Search for the cell housing the specified text and yield its (x, y) center coordinate. 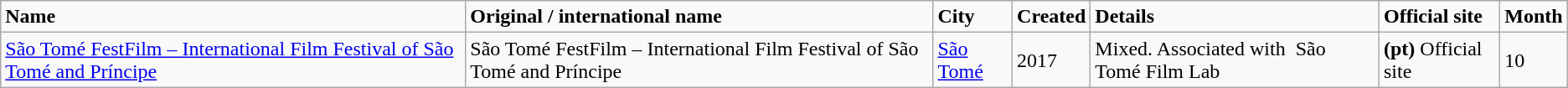
City (973, 17)
Original / international name (699, 17)
Created (1052, 17)
São Tomé (973, 60)
10 (1534, 60)
(pt) Official site (1439, 60)
Month (1534, 17)
2017 (1052, 60)
Mixed. Associated with São Tomé Film Lab (1235, 60)
Details (1235, 17)
Name (233, 17)
Official site (1439, 17)
